Capture the cell that displays the provided text and extract its (X, Y) central coordinate. 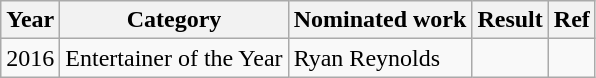
Result (510, 20)
Entertainer of the Year (174, 58)
Nominated work (380, 20)
Ref (572, 20)
2016 (30, 58)
Year (30, 20)
Ryan Reynolds (380, 58)
Category (174, 20)
